Provide the [x, y] coordinate of the cell's center where the given text is located.  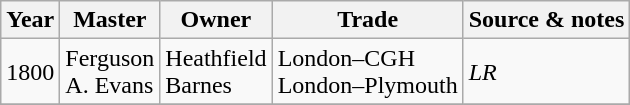
Owner [216, 20]
Year [30, 20]
1800 [30, 72]
FergusonA. Evans [110, 72]
Source & notes [546, 20]
London–CGHLondon–Plymouth [368, 72]
HeathfieldBarnes [216, 72]
Master [110, 20]
Trade [368, 20]
LR [546, 72]
